Find where the given text appears and provide that cell's center as (X, Y) coordinate. 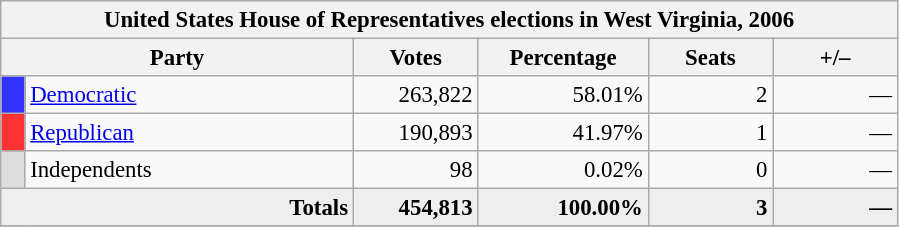
98 (416, 170)
0.02% (563, 170)
190,893 (416, 133)
2 (710, 95)
Percentage (563, 58)
Democratic (189, 95)
263,822 (416, 95)
100.00% (563, 208)
3 (710, 208)
58.01% (563, 95)
454,813 (416, 208)
Party (178, 58)
Republican (189, 133)
Votes (416, 58)
Independents (189, 170)
0 (710, 170)
United States House of Representatives elections in West Virginia, 2006 (450, 20)
Seats (710, 58)
41.97% (563, 133)
1 (710, 133)
Totals (178, 208)
+/– (836, 58)
